Identify which cell holds the provided text, then report its [X, Y] central coordinate. 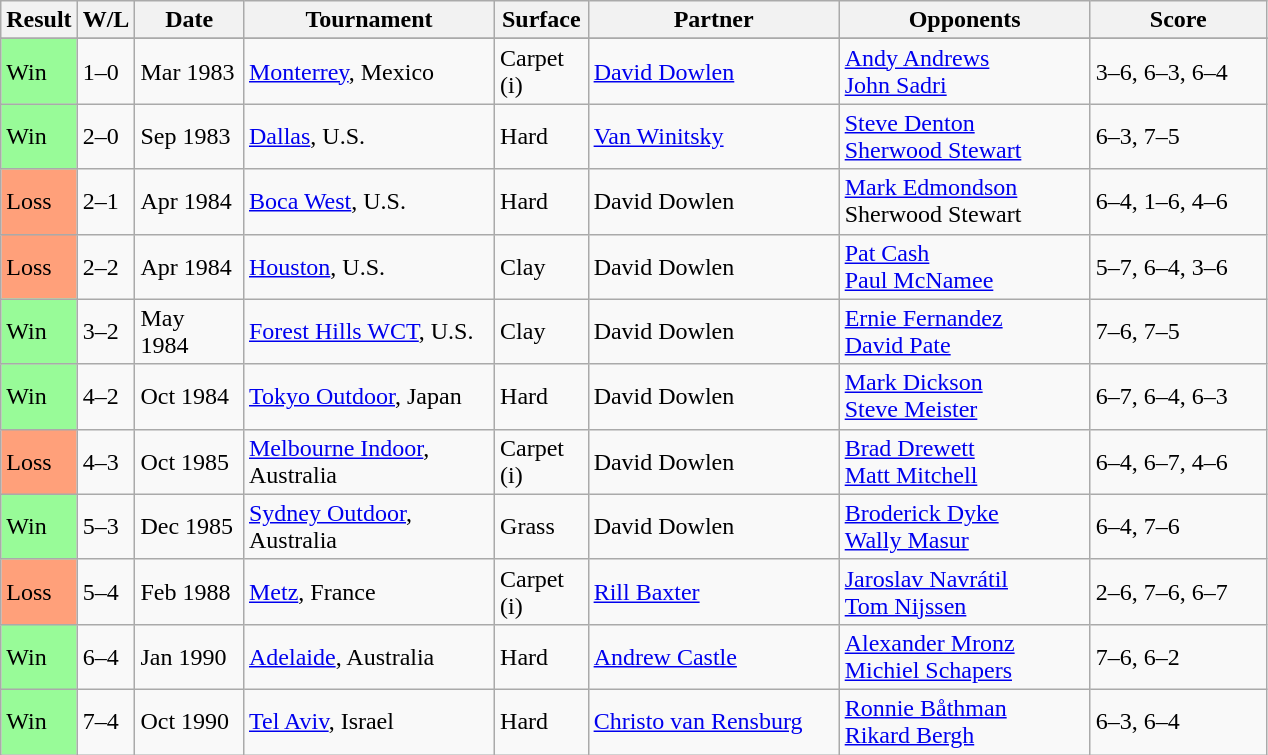
Mark Dickson Steve Meister [964, 396]
Mar 1983 [190, 72]
Andrew Castle [714, 656]
3–2 [106, 332]
Date [190, 20]
Forest Hills WCT, U.S. [368, 332]
Tournament [368, 20]
May 1984 [190, 332]
Grass [542, 526]
5–3 [106, 526]
Result [39, 20]
Rill Baxter [714, 592]
Surface [542, 20]
2–0 [106, 136]
6–4, 1–6, 4–6 [1178, 202]
6–3, 6–4 [1178, 722]
Brad Drewett Matt Mitchell [964, 462]
Adelaide, Australia [368, 656]
Oct 1984 [190, 396]
Tel Aviv, Israel [368, 722]
Partner [714, 20]
Christo van Rensburg [714, 722]
Oct 1985 [190, 462]
5–7, 6–4, 3–6 [1178, 266]
Houston, U.S. [368, 266]
Opponents [964, 20]
7–6, 6–2 [1178, 656]
Metz, France [368, 592]
Sep 1983 [190, 136]
Ronnie Båthman Rikard Bergh [964, 722]
Sydney Outdoor, Australia [368, 526]
Andy Andrews John Sadri [964, 72]
Mark Edmondson Sherwood Stewart [964, 202]
6–4, 6–7, 4–6 [1178, 462]
Oct 1990 [190, 722]
Melbourne Indoor, Australia [368, 462]
Boca West, U.S. [368, 202]
Dec 1985 [190, 526]
7–6, 7–5 [1178, 332]
6–4, 7–6 [1178, 526]
Ernie Fernandez David Pate [964, 332]
Steve Denton Sherwood Stewart [964, 136]
Jan 1990 [190, 656]
Dallas, U.S. [368, 136]
7–4 [106, 722]
5–4 [106, 592]
6–3, 7–5 [1178, 136]
2–2 [106, 266]
Broderick Dyke Wally Masur [964, 526]
6–4 [106, 656]
2–6, 7–6, 6–7 [1178, 592]
3–6, 6–3, 6–4 [1178, 72]
Monterrey, Mexico [368, 72]
Alexander Mronz Michiel Schapers [964, 656]
Tokyo Outdoor, Japan [368, 396]
4–3 [106, 462]
6–7, 6–4, 6–3 [1178, 396]
4–2 [106, 396]
Score [1178, 20]
Feb 1988 [190, 592]
Van Winitsky [714, 136]
2–1 [106, 202]
1–0 [106, 72]
Pat Cash Paul McNamee [964, 266]
Jaroslav Navrátil Tom Nijssen [964, 592]
W/L [106, 20]
